Extract the [X, Y] coordinate from the center of the cell holding the provided text.  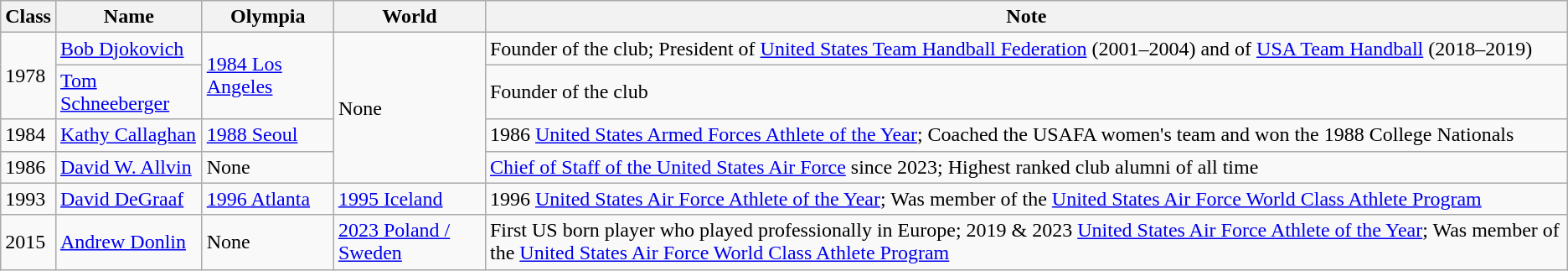
Tom Schneeberger [129, 92]
Note [1026, 17]
Kathy Callaghan [129, 135]
1995 Iceland [409, 199]
Bob Djokovich [129, 49]
1978 [28, 76]
Founder of the club; President of United States Team Handball Federation (2001–2004) and of USA Team Handball (2018–2019) [1026, 49]
1993 [28, 199]
David DeGraaf [129, 199]
1988 Seoul [268, 135]
1986 United States Armed Forces Athlete of the Year; Coached the USAFA women's team and won the 1988 College Nationals [1026, 135]
1984 [28, 135]
1984 Los Angeles [268, 76]
Class [28, 17]
Founder of the club [1026, 92]
1996 United States Air Force Athlete of the Year; Was member of the United States Air Force World Class Athlete Program [1026, 199]
Chief of Staff of the United States Air Force since 2023; Highest ranked club alumni of all time [1026, 167]
1986 [28, 167]
David W. Allvin [129, 167]
2023 Poland / Sweden [409, 242]
Olympia [268, 17]
Andrew Donlin [129, 242]
World [409, 17]
2015 [28, 242]
1996 Atlanta [268, 199]
Name [129, 17]
